Output the [x, y] coordinate of the center of the cell containing the given text.  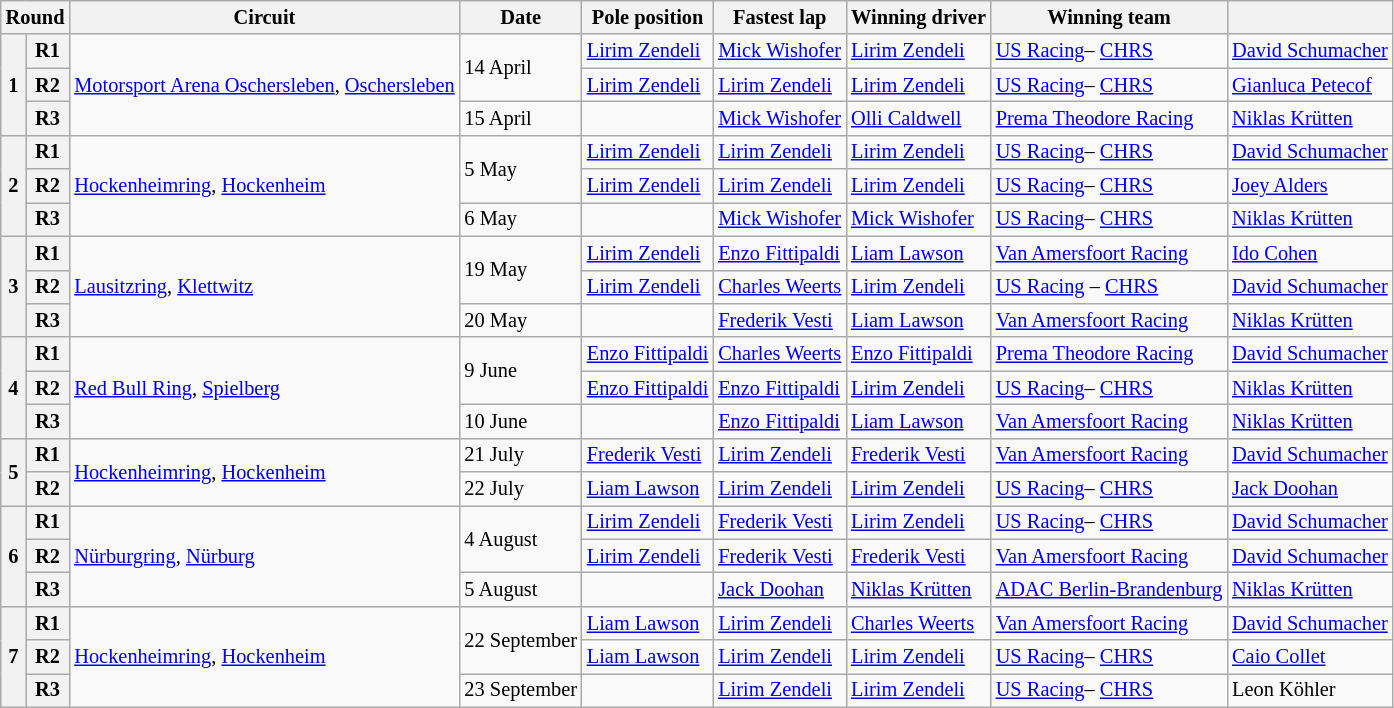
7 [14, 656]
Gianluca Petecof [1310, 85]
Motorsport Arena Oschersleben, Oschersleben [264, 84]
23 September [521, 690]
Joey Alders [1310, 186]
4 August [521, 538]
Lausitzring, Klettwitz [264, 286]
US Racing – CHRS [1109, 287]
21 July [521, 455]
Ido Cohen [1310, 253]
20 May [521, 320]
Winning driver [918, 17]
Leon Köhler [1310, 690]
14 April [521, 68]
ADAC Berlin-Brandenburg [1109, 589]
5 August [521, 589]
2 [14, 186]
Nürburgring, Nürburg [264, 556]
6 [14, 556]
15 April [521, 118]
Winning team [1109, 17]
10 June [521, 421]
22 July [521, 489]
19 May [521, 270]
Round [36, 17]
6 May [521, 219]
22 September [521, 640]
1 [14, 84]
Caio Collet [1310, 657]
Olli Caldwell [918, 118]
Pole position [648, 17]
5 May [521, 168]
5 [14, 472]
Fastest lap [780, 17]
Red Bull Ring, Spielberg [264, 388]
3 [14, 286]
9 June [521, 370]
4 [14, 388]
Circuit [264, 17]
Date [521, 17]
